Detect which cell encompasses the target text, then output its [x, y] center coordinate. 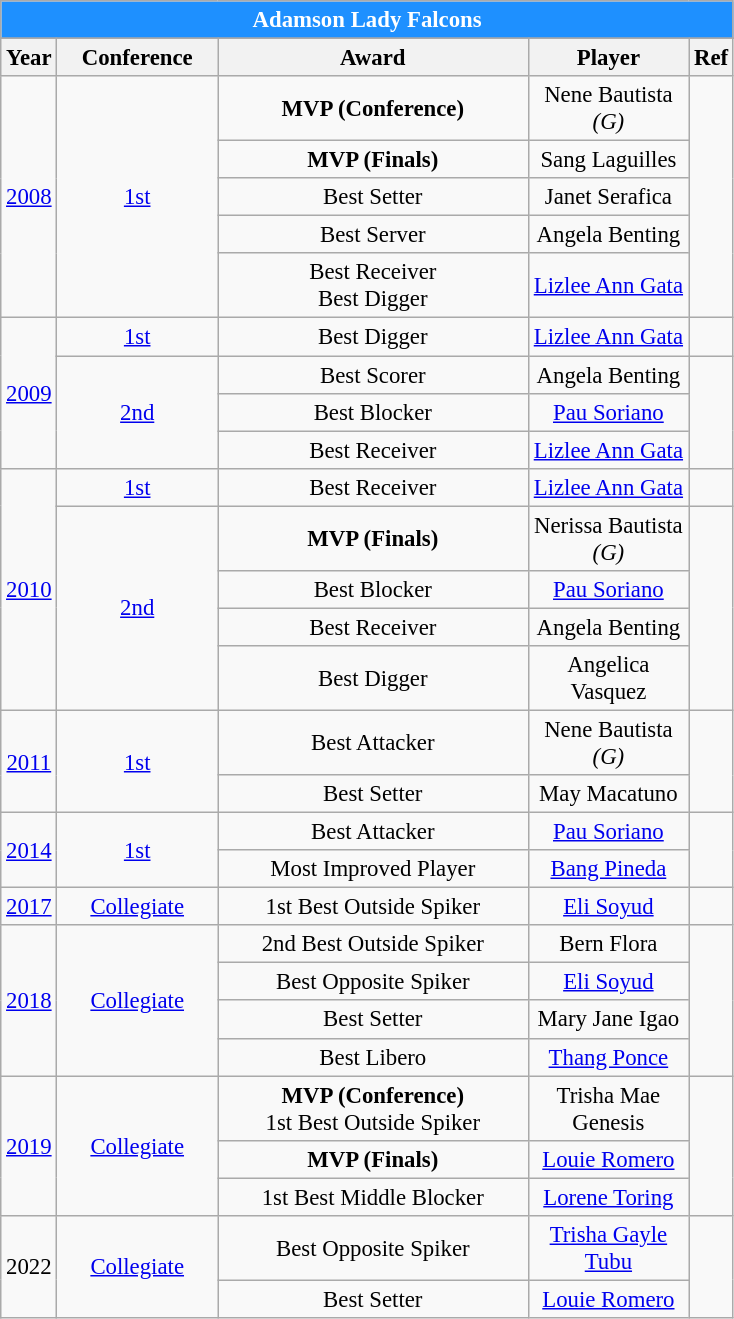
Ref [712, 58]
Angelica Vasquez [608, 678]
Award [374, 58]
MVP (Conference)1st Best Outside Spiker [374, 1108]
2009 [29, 393]
Best ReceiverBest Digger [374, 286]
2019 [29, 1146]
Trisha Gayle Tubu [608, 1248]
2011 [29, 761]
Adamson Lady Falcons [368, 20]
Nerissa Bautista (G) [608, 538]
2010 [29, 589]
2017 [29, 907]
Most Improved Player [374, 869]
May Macatuno [608, 794]
2014 [29, 850]
1st Best Outside Spiker [374, 907]
2nd Best Outside Spiker [374, 944]
Sang Laguilles [608, 160]
2018 [29, 1000]
Thang Ponce [608, 1057]
Year [29, 58]
Trisha Mae Genesis [608, 1108]
Bang Pineda [608, 869]
Lorene Toring [608, 1197]
Best Server [374, 235]
Player [608, 58]
Best Scorer [374, 375]
Janet Serafica [608, 197]
Mary Jane Igao [608, 1020]
Best Libero [374, 1057]
2022 [29, 1267]
Conference [138, 58]
1st Best Middle Blocker [374, 1197]
Bern Flora [608, 944]
MVP (Conference) [374, 108]
2008 [29, 197]
